Find where the given text appears and provide that cell's center as (X, Y) coordinate. 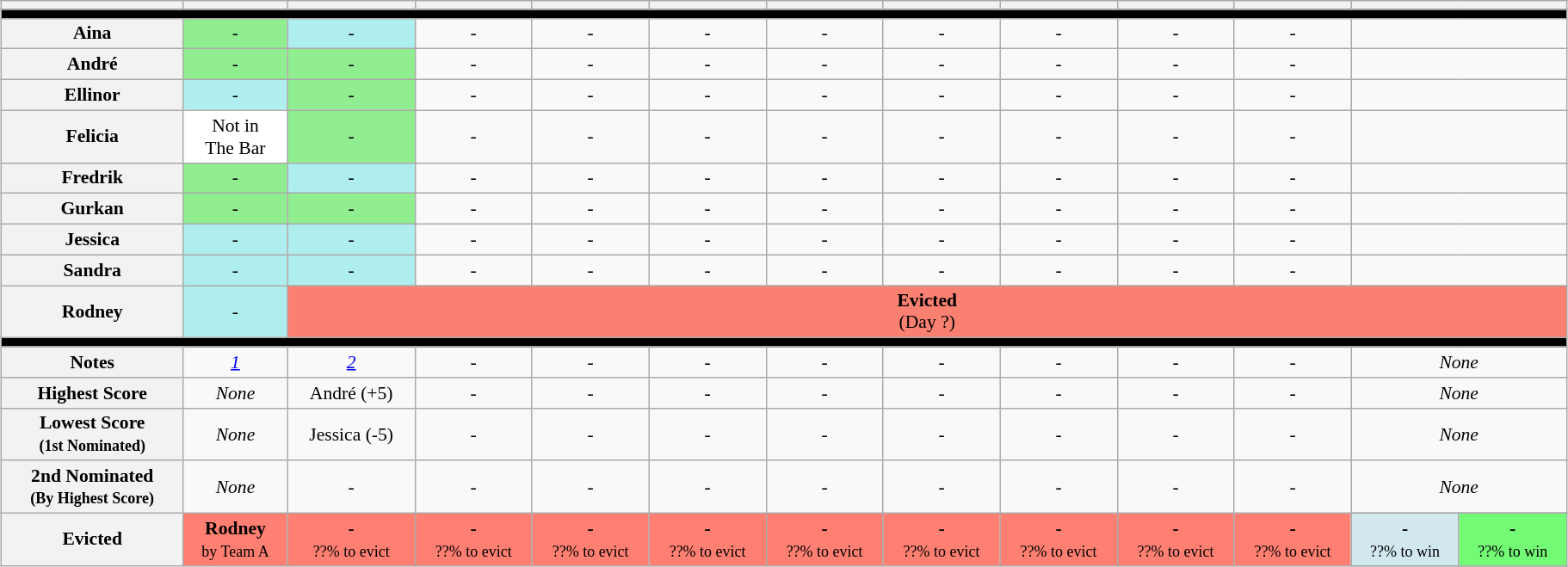
Rodneyby Team A (236, 540)
André (93, 65)
André (+5) (351, 393)
Evicted (93, 540)
2nd Nominated(By Highest Score) (93, 487)
Jessica (93, 240)
Jessica (-5) (351, 434)
Lowest Score(1st Nominated) (93, 434)
Felicia (93, 136)
Aina (93, 34)
2 (351, 362)
Ellinor (93, 96)
Not inThe Bar (236, 136)
Notes (93, 362)
1 (236, 362)
Sandra (93, 270)
Highest Score (93, 393)
Fredrik (93, 178)
Gurkan (93, 209)
Evicted (Day ?) (927, 311)
Rodney (93, 311)
